Capture the cell that displays the provided text and extract its [x, y] central coordinate. 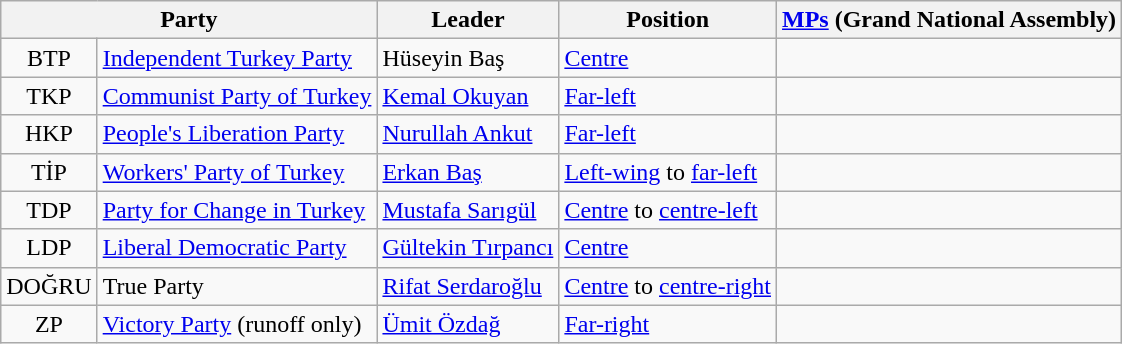
Independent Turkey Party [237, 58]
Hüseyin Baş [468, 58]
Party for Change in Turkey [237, 210]
True Party [237, 286]
Position [668, 20]
HKP [49, 134]
TİP [49, 172]
Far-right [668, 324]
People's Liberation Party [237, 134]
Centre to centre-left [668, 210]
LDP [49, 248]
TKP [49, 96]
MPs (Grand National Assembly) [950, 20]
Rifat Serdaroğlu [468, 286]
Erkan Baş [468, 172]
Kemal Okuyan [468, 96]
Centre to centre-right [668, 286]
Communist Party of Turkey [237, 96]
ZP [49, 324]
Mustafa Sarıgül [468, 210]
Party [189, 20]
Liberal Democratic Party [237, 248]
DOĞRU [49, 286]
Leader [468, 20]
Victory Party (runoff only) [237, 324]
Gültekin Tırpancı [468, 248]
Workers' Party of Turkey [237, 172]
Ümit Özdağ [468, 324]
Left-wing to far-left [668, 172]
Nurullah Ankut [468, 134]
TDP [49, 210]
BTP [49, 58]
